For the text-containing cell, return its midpoint in (X, Y) coordinate format. 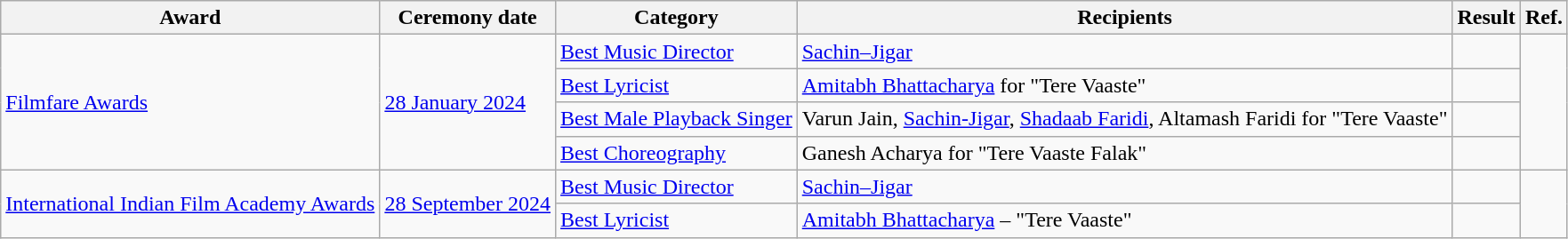
Category (677, 18)
Award (190, 18)
Best Male Playback Singer (677, 119)
28 January 2024 (468, 102)
International Indian Film Academy Awards (190, 203)
Amitabh Bhattacharya – "Tere Vaaste" (1124, 220)
Result (1486, 18)
Ganesh Acharya for "Tere Vaaste Falak" (1124, 153)
Ceremony date (468, 18)
28 September 2024 (468, 203)
Ref. (1544, 18)
Varun Jain, Sachin-Jigar, Shadaab Faridi, Altamash Faridi for "Tere Vaaste" (1124, 119)
Best Choreography (677, 153)
Recipients (1124, 18)
Filmfare Awards (190, 102)
Amitabh Bhattacharya for "Tere Vaaste" (1124, 85)
